Output the (x, y) coordinate of the center of the cell containing the given text.  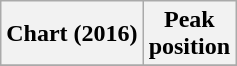
Chart (2016) (72, 34)
Peakposition (189, 34)
